From the cell containing the given text, extract its center point as [x, y] coordinate. 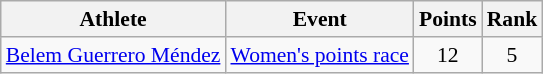
Rank [512, 19]
Points [448, 19]
Belem Guerrero Méndez [114, 55]
5 [512, 55]
Athlete [114, 19]
12 [448, 55]
Event [320, 19]
Women's points race [320, 55]
